Search for the cell housing the specified text and yield its (x, y) center coordinate. 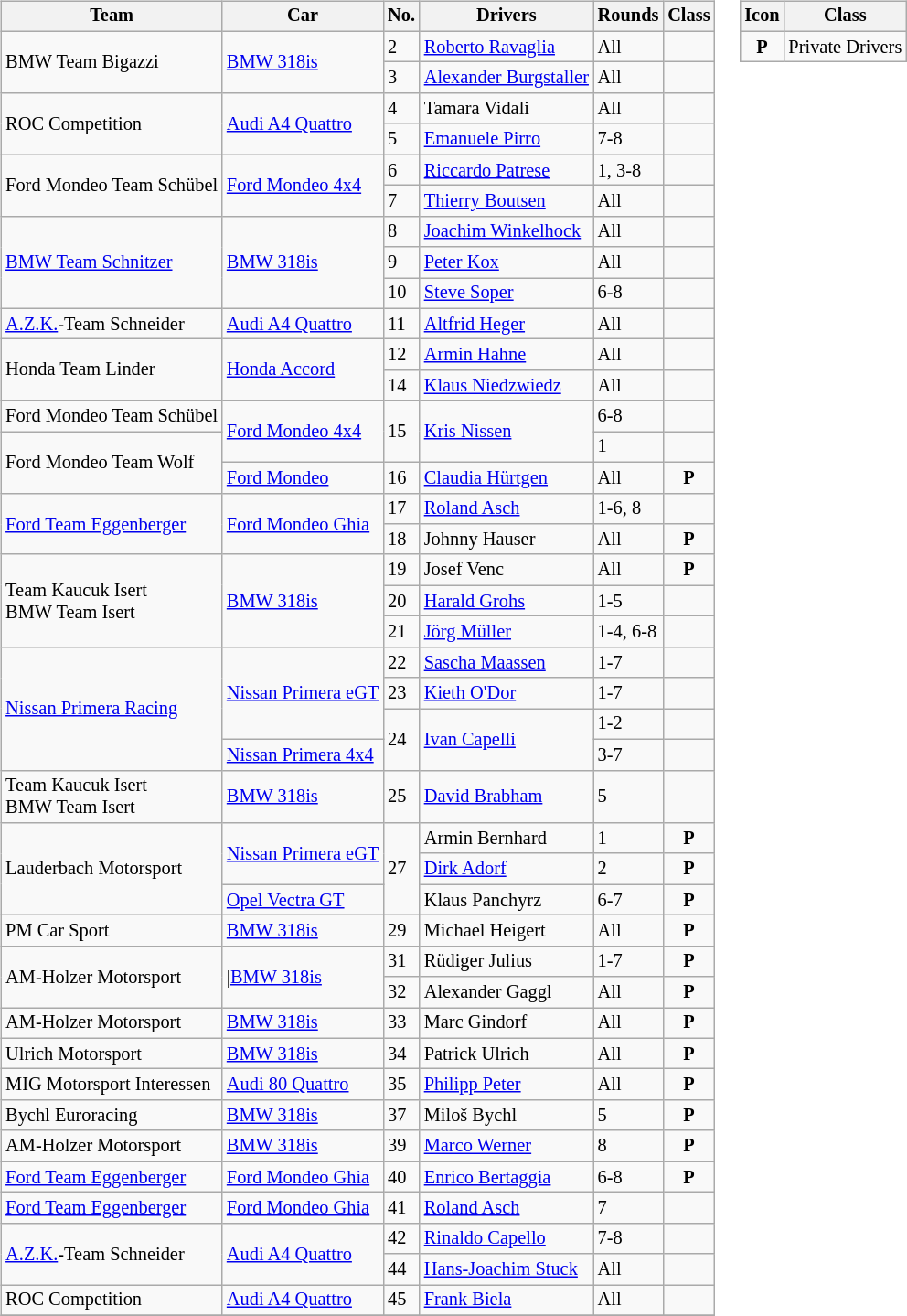
BMW Team Schnitzer (112, 262)
Alexander Gaggl (507, 992)
Private Drivers (846, 47)
BMW Team Bigazzi (112, 62)
25 (401, 797)
Michael Heigert (507, 931)
27 (401, 869)
3 (401, 78)
Marc Gindorf (507, 1023)
Bychl Euroracing (112, 1116)
23 (401, 693)
Icon (762, 16)
Peter Kox (507, 262)
18 (401, 540)
No. (401, 16)
37 (401, 1116)
Lauderbach Motorsport (112, 869)
Armin Hahne (507, 355)
29 (401, 931)
Audi 80 Quattro (303, 1085)
Frank Biela (507, 1300)
Tamara Vidali (507, 109)
33 (401, 1023)
16 (401, 477)
45 (401, 1300)
Opel Vectra GT (303, 900)
Roberto Ravaglia (507, 47)
42 (401, 1238)
Rinaldo Capello (507, 1238)
Claudia Hürtgen (507, 477)
32 (401, 992)
Klaus Panchyrz (507, 900)
Dirk Adorf (507, 869)
Emanuele Pirro (507, 139)
Team (112, 16)
44 (401, 1269)
9 (401, 262)
41 (401, 1208)
6-7 (629, 900)
Car (303, 16)
Alexander Burgstaller (507, 78)
22 (401, 662)
Rounds (629, 16)
10 (401, 294)
Steve Soper (507, 294)
34 (401, 1054)
1-6, 8 (629, 508)
Thierry Boutsen (507, 201)
6 (401, 170)
40 (401, 1177)
Johnny Hauser (507, 540)
Klaus Niedzwiedz (507, 386)
MIG Motorsport Interessen (112, 1085)
4 (401, 109)
Nissan Primera Racing (112, 708)
Honda Team Linder (112, 369)
David Brabham (507, 797)
21 (401, 632)
1-5 (629, 601)
39 (401, 1146)
Honda Accord (303, 369)
35 (401, 1085)
19 (401, 570)
1, 3-8 (629, 170)
Marco Werner (507, 1146)
Ford Mondeo (303, 477)
Nissan Primera 4x4 (303, 754)
Ivan Capelli (507, 739)
Altfrid Heger (507, 324)
20 (401, 601)
Ford Mondeo Team Wolf (112, 463)
11 (401, 324)
Kris Nissen (507, 432)
24 (401, 739)
Jörg Müller (507, 632)
12 (401, 355)
1-2 (629, 724)
Ulrich Motorsport (112, 1054)
Armin Bernhard (507, 839)
1-4, 6-8 (629, 632)
Rüdiger Julius (507, 961)
17 (401, 508)
Drivers (507, 16)
3-7 (629, 754)
Joachim Winkelhock (507, 231)
Philipp Peter (507, 1085)
PM Car Sport (112, 931)
Kieth O'Dor (507, 693)
Enrico Bertaggia (507, 1177)
14 (401, 386)
|BMW 318is (303, 977)
Harald Grohs (507, 601)
Miloš Bychl (507, 1116)
31 (401, 961)
Riccardo Patrese (507, 170)
Sascha Maassen (507, 662)
Hans-Joachim Stuck (507, 1269)
15 (401, 432)
Patrick Ulrich (507, 1054)
Josef Venc (507, 570)
